Locate the cell with the specified text and output its [x, y] center coordinate. 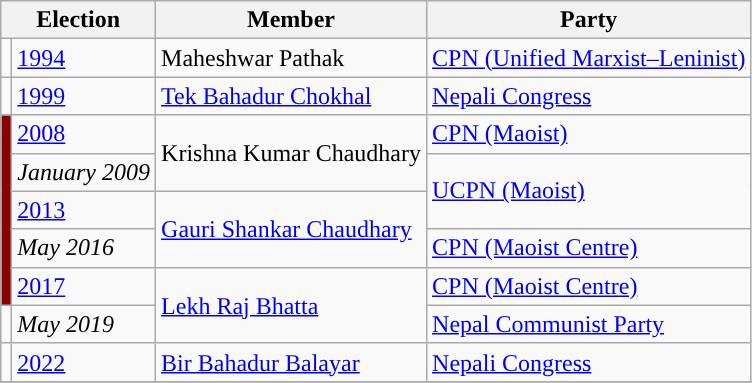
Lekh Raj Bhatta [292, 305]
2008 [84, 134]
Party [589, 20]
CPN (Maoist) [589, 134]
Krishna Kumar Chaudhary [292, 153]
1999 [84, 96]
2022 [84, 362]
Maheshwar Pathak [292, 58]
Gauri Shankar Chaudhary [292, 229]
Nepal Communist Party [589, 324]
UCPN (Maoist) [589, 191]
May 2016 [84, 248]
May 2019 [84, 324]
2013 [84, 210]
Bir Bahadur Balayar [292, 362]
1994 [84, 58]
Election [78, 20]
January 2009 [84, 172]
Tek Bahadur Chokhal [292, 96]
CPN (Unified Marxist–Leninist) [589, 58]
2017 [84, 286]
Member [292, 20]
